Detect which cell encompasses the target text, then output its [x, y] center coordinate. 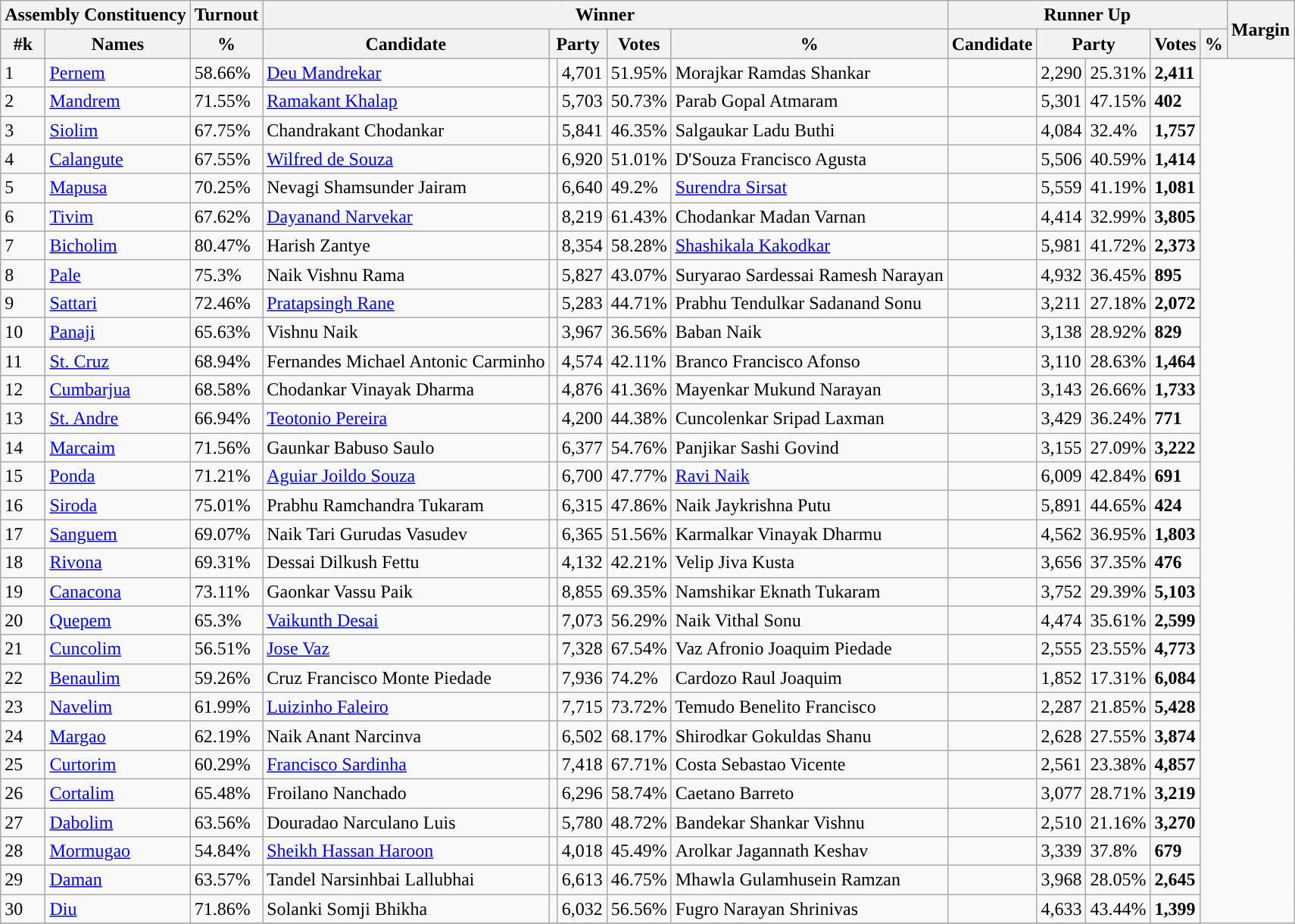
Jose Vaz [406, 649]
5,103 [1175, 592]
2,645 [1175, 880]
Tivim [118, 217]
2,287 [1062, 707]
Cruz Francisco Monte Piedade [406, 678]
4 [23, 159]
36.45% [1118, 274]
65.48% [226, 793]
40.59% [1118, 159]
6 [23, 217]
32.99% [1118, 217]
41.19% [1118, 188]
22 [23, 678]
2,599 [1175, 620]
71.55% [226, 101]
7,328 [582, 649]
Canacona [118, 592]
37.8% [1118, 851]
Runner Up [1087, 15]
6,365 [582, 534]
Naik Anant Narcinva [406, 735]
58.74% [639, 793]
36.95% [1118, 534]
6,315 [582, 505]
50.73% [639, 101]
4,876 [582, 390]
21.85% [1118, 707]
4,200 [582, 419]
5,841 [582, 130]
6,032 [582, 909]
49.2% [639, 188]
73.11% [226, 592]
9 [23, 303]
67.55% [226, 159]
Arolkar Jagannath Keshav [809, 851]
5,301 [1062, 101]
17 [23, 534]
5,827 [582, 274]
Sanguem [118, 534]
3,143 [1062, 390]
28.63% [1118, 361]
44.71% [639, 303]
23.38% [1118, 764]
1,081 [1175, 188]
Suryarao Sardessai Ramesh Narayan [809, 274]
28.71% [1118, 793]
54.84% [226, 851]
Dessai Dilkush Fettu [406, 563]
4,132 [582, 563]
46.35% [639, 130]
7 [23, 245]
3,339 [1062, 851]
69.35% [639, 592]
36.56% [639, 332]
66.94% [226, 419]
3,138 [1062, 332]
1,757 [1175, 130]
5,981 [1062, 245]
23 [23, 707]
3 [23, 130]
4,773 [1175, 649]
17.31% [1118, 678]
7,936 [582, 678]
19 [23, 592]
63.56% [226, 822]
25 [23, 764]
Branco Francisco Afonso [809, 361]
2,373 [1175, 245]
3,874 [1175, 735]
60.29% [226, 764]
Turnout [226, 15]
Caetano Barreto [809, 793]
5,891 [1062, 505]
23.55% [1118, 649]
Vaikunth Desai [406, 620]
1,803 [1175, 534]
6,084 [1175, 678]
Benaulim [118, 678]
10 [23, 332]
Dabolim [118, 822]
69.31% [226, 563]
44.65% [1118, 505]
Nevagi Shamsunder Jairam [406, 188]
4,474 [1062, 620]
63.57% [226, 880]
Panjikar Sashi Govind [809, 448]
42.21% [639, 563]
72.46% [226, 303]
771 [1175, 419]
424 [1175, 505]
1 [23, 73]
5,506 [1062, 159]
26 [23, 793]
36.24% [1118, 419]
42.84% [1118, 476]
Teotonio Pereira [406, 419]
2,561 [1062, 764]
21.16% [1118, 822]
Froilano Nanchado [406, 793]
59.26% [226, 678]
25.31% [1118, 73]
51.01% [639, 159]
4,562 [1062, 534]
Parab Gopal Atmaram [809, 101]
20 [23, 620]
Solanki Somji Bhikha [406, 909]
4,857 [1175, 764]
5,559 [1062, 188]
11 [23, 361]
51.56% [639, 534]
3,155 [1062, 448]
476 [1175, 563]
4,414 [1062, 217]
Bandekar Shankar Vishnu [809, 822]
Chandrakant Chodankar [406, 130]
13 [23, 419]
Harish Zantye [406, 245]
Naik Vithal Sonu [809, 620]
D'Souza Francisco Agusta [809, 159]
Mhawla Gulamhusein Ramzan [809, 880]
Quepem [118, 620]
75.01% [226, 505]
45.49% [639, 851]
Wilfred de Souza [406, 159]
4,084 [1062, 130]
71.21% [226, 476]
56.51% [226, 649]
71.56% [226, 448]
58.28% [639, 245]
Pale [118, 274]
7,418 [582, 764]
3,270 [1175, 822]
67.71% [639, 764]
5,428 [1175, 707]
2,290 [1062, 73]
24 [23, 735]
6,296 [582, 793]
Karmalkar Vinayak Dharmu [809, 534]
Prabhu Tendulkar Sadanand Sonu [809, 303]
St. Cruz [118, 361]
895 [1175, 274]
3,077 [1062, 793]
Assembly Constituency [95, 15]
41.72% [1118, 245]
5,283 [582, 303]
Siroda [118, 505]
2,628 [1062, 735]
Daman [118, 880]
3,222 [1175, 448]
Mapusa [118, 188]
43.07% [639, 274]
27.09% [1118, 448]
Winner [605, 15]
7,073 [582, 620]
27.55% [1118, 735]
80.47% [226, 245]
3,805 [1175, 217]
65.3% [226, 620]
3,656 [1062, 563]
5 [23, 188]
69.07% [226, 534]
Francisco Sardinha [406, 764]
Pernem [118, 73]
Sattari [118, 303]
35.61% [1118, 620]
Shirodkar Gokuldas Shanu [809, 735]
Siolim [118, 130]
Velip Jiva Kusta [809, 563]
67.75% [226, 130]
829 [1175, 332]
56.29% [639, 620]
51.95% [639, 73]
27 [23, 822]
Fugro Narayan Shrinivas [809, 909]
47.86% [639, 505]
Marcaim [118, 448]
6,700 [582, 476]
Baban Naik [809, 332]
402 [1175, 101]
Prabhu Ramchandra Tukaram [406, 505]
12 [23, 390]
Cardozo Raul Joaquim [809, 678]
Gaonkar Vassu Paik [406, 592]
8 [23, 274]
4,633 [1062, 909]
Luizinho Faleiro [406, 707]
1,464 [1175, 361]
Names [118, 44]
8,354 [582, 245]
Margin [1260, 30]
8,855 [582, 592]
8,219 [582, 217]
2,510 [1062, 822]
6,377 [582, 448]
14 [23, 448]
Ramakant Khalap [406, 101]
4,932 [1062, 274]
Mayenkar Mukund Narayan [809, 390]
47.77% [639, 476]
Surendra Sirsat [809, 188]
2,555 [1062, 649]
28.05% [1118, 880]
Cumbarjua [118, 390]
6,502 [582, 735]
6,920 [582, 159]
Bicholim [118, 245]
27.18% [1118, 303]
41.36% [639, 390]
Cuncolenkar Sripad Laxman [809, 419]
42.11% [639, 361]
691 [1175, 476]
21 [23, 649]
18 [23, 563]
28 [23, 851]
68.17% [639, 735]
Naik Tari Gurudas Vasudev [406, 534]
46.75% [639, 880]
Costa Sebastao Vicente [809, 764]
5,703 [582, 101]
Tandel Narsinhbai Lallubhai [406, 880]
3,429 [1062, 419]
Vishnu Naik [406, 332]
Ponda [118, 476]
3,110 [1062, 361]
Chodankar Vinayak Dharma [406, 390]
28.92% [1118, 332]
58.66% [226, 73]
61.43% [639, 217]
Salgaukar Ladu Buthi [809, 130]
44.38% [639, 419]
37.35% [1118, 563]
Shashikala Kakodkar [809, 245]
7,715 [582, 707]
70.25% [226, 188]
74.2% [639, 678]
29 [23, 880]
Temudo Benelito Francisco [809, 707]
2,411 [1175, 73]
Cortalim [118, 793]
3,967 [582, 332]
Deu Mandrekar [406, 73]
26.66% [1118, 390]
Margao [118, 735]
Mormugao [118, 851]
Namshikar Eknath Tukaram [809, 592]
1,733 [1175, 390]
Gaunkar Babuso Saulo [406, 448]
4,018 [582, 851]
Douradao Narculano Luis [406, 822]
65.63% [226, 332]
Rivona [118, 563]
6,009 [1062, 476]
16 [23, 505]
#k [23, 44]
30 [23, 909]
32.4% [1118, 130]
1,399 [1175, 909]
47.15% [1118, 101]
15 [23, 476]
Fernandes Michael Antonic Carminho [406, 361]
4,701 [582, 73]
Curtorim [118, 764]
68.94% [226, 361]
6,640 [582, 188]
5,780 [582, 822]
Pratapsingh Rane [406, 303]
Morajkar Ramdas Shankar [809, 73]
1,852 [1062, 678]
29.39% [1118, 592]
54.76% [639, 448]
48.72% [639, 822]
3,219 [1175, 793]
67.62% [226, 217]
3,211 [1062, 303]
1,414 [1175, 159]
43.44% [1118, 909]
62.19% [226, 735]
61.99% [226, 707]
3,968 [1062, 880]
St. Andre [118, 419]
Calangute [118, 159]
Aguiar Joildo Souza [406, 476]
6,613 [582, 880]
Cuncolim [118, 649]
56.56% [639, 909]
4,574 [582, 361]
75.3% [226, 274]
Naik Vishnu Rama [406, 274]
Navelim [118, 707]
2,072 [1175, 303]
73.72% [639, 707]
Diu [118, 909]
Mandrem [118, 101]
Chodankar Madan Varnan [809, 217]
679 [1175, 851]
Vaz Afronio Joaquim Piedade [809, 649]
71.86% [226, 909]
Panaji [118, 332]
67.54% [639, 649]
2 [23, 101]
3,752 [1062, 592]
68.58% [226, 390]
Sheikh Hassan Haroon [406, 851]
Naik Jaykrishna Putu [809, 505]
Ravi Naik [809, 476]
Dayanand Narvekar [406, 217]
